Return (X, Y) of the center of cell containing provided text 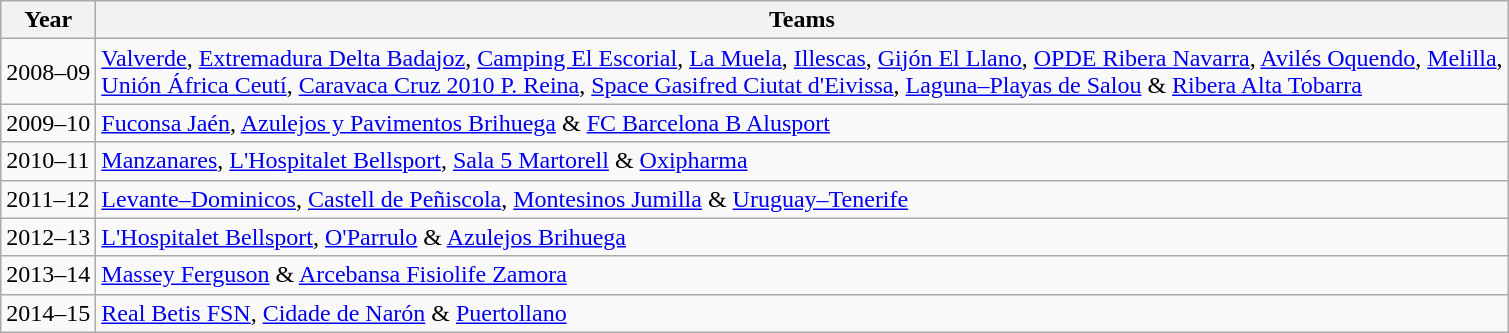
Massey Ferguson & Arcebansa Fisiolife Zamora (802, 275)
L'Hospitalet Bellsport, O'Parrulo & Azulejos Brihuega (802, 237)
Year (48, 20)
2009–10 (48, 123)
Teams (802, 20)
2012–13 (48, 237)
Real Betis FSN, Cidade de Narón & Puertollano (802, 313)
Levante–Dominicos, Castell de Peñiscola, Montesinos Jumilla & Uruguay–Tenerife (802, 199)
2013–14 (48, 275)
Manzanares, L'Hospitalet Bellsport, Sala 5 Martorell & Oxipharma (802, 161)
2008–09 (48, 72)
2010–11 (48, 161)
Fuconsa Jaén, Azulejos y Pavimentos Brihuega & FC Barcelona B Alusport (802, 123)
2011–12 (48, 199)
2014–15 (48, 313)
